Output the [x, y] coordinate of the center of the cell containing the given text.  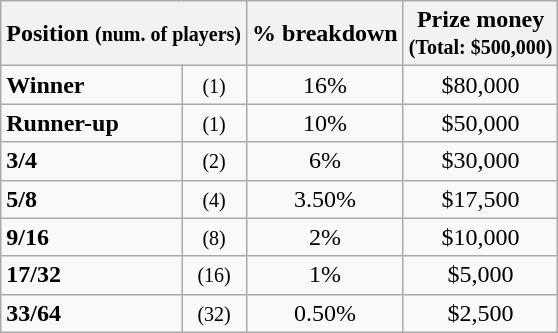
Winner [92, 85]
$80,000 [480, 85]
$5,000 [480, 275]
3/4 [92, 161]
9/16 [92, 237]
(16) [214, 275]
$10,000 [480, 237]
$17,500 [480, 199]
(2) [214, 161]
$30,000 [480, 161]
5/8 [92, 199]
(8) [214, 237]
2% [326, 237]
% breakdown [326, 34]
10% [326, 123]
(32) [214, 313]
(4) [214, 199]
6% [326, 161]
3.50% [326, 199]
17/32 [92, 275]
0.50% [326, 313]
Runner-up [92, 123]
1% [326, 275]
$50,000 [480, 123]
16% [326, 85]
Prize money(Total: $500,000) [480, 34]
$2,500 [480, 313]
Position (num. of players) [124, 34]
33/64 [92, 313]
